Search for the cell housing the specified text and yield its (x, y) center coordinate. 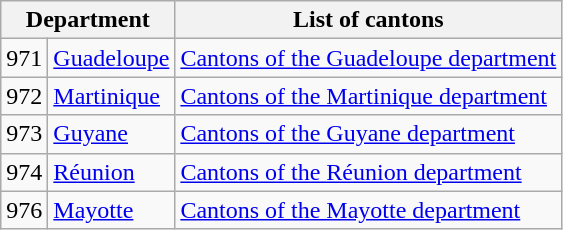
Cantons of the Mayotte department (368, 210)
973 (24, 134)
Cantons of the Réunion department (368, 172)
List of cantons (368, 20)
971 (24, 58)
Cantons of the Guadeloupe department (368, 58)
Guyane (112, 134)
976 (24, 210)
Guadeloupe (112, 58)
972 (24, 96)
Cantons of the Martinique department (368, 96)
Réunion (112, 172)
974 (24, 172)
Department (88, 20)
Martinique (112, 96)
Cantons of the Guyane department (368, 134)
Mayotte (112, 210)
